Provide the [X, Y] coordinate of the cell's center where the given text is located.  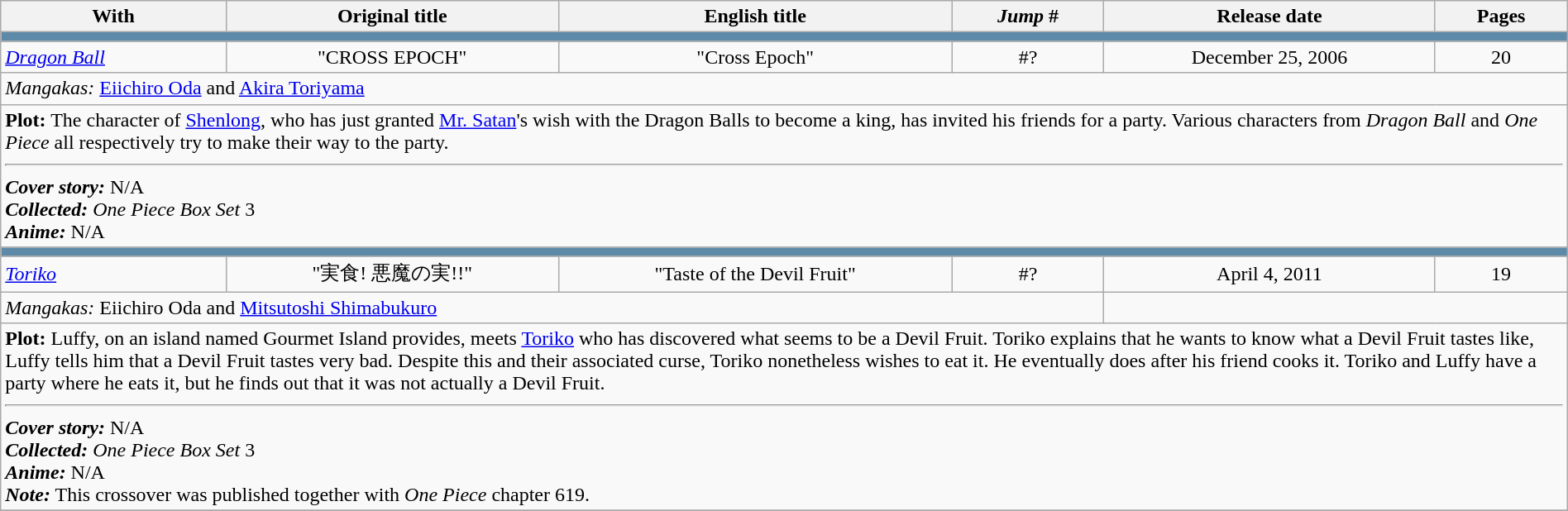
April 4, 2011 [1269, 275]
December 25, 2006 [1269, 57]
19 [1501, 275]
"実食! 悪魔の実!!" [392, 275]
"Taste of the Devil Fruit" [755, 275]
English title [755, 17]
Release date [1269, 17]
Dragon Ball [114, 57]
"CROSS EPOCH" [392, 57]
"Cross Epoch" [755, 57]
Pages [1501, 17]
Mangakas: Eiichiro Oda and Akira Toriyama [784, 88]
Jump # [1028, 17]
Toriko [114, 275]
With [114, 17]
20 [1501, 57]
Mangakas: Eiichiro Oda and Mitsutoshi Shimabukuro [552, 308]
Original title [392, 17]
